Capture the cell that displays the provided text and extract its [X, Y] central coordinate. 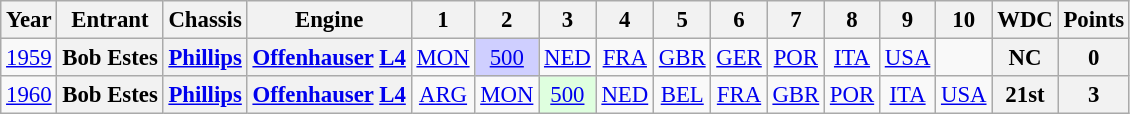
Points [1094, 20]
7 [796, 20]
WDC [1025, 20]
10 [964, 20]
21st [1025, 95]
GER [739, 58]
9 [907, 20]
Entrant [110, 20]
0 [1094, 58]
4 [624, 20]
Chassis [205, 20]
2 [507, 20]
1 [443, 20]
Engine [329, 20]
8 [852, 20]
5 [682, 20]
1960 [29, 95]
1959 [29, 58]
BEL [682, 95]
ARG [443, 95]
Year [29, 20]
NC [1025, 58]
6 [739, 20]
